Search for the cell housing the specified text and yield its [x, y] center coordinate. 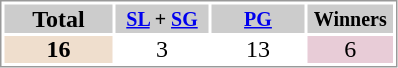
13 [258, 50]
SL + SG [162, 18]
Winners [351, 18]
PG [258, 18]
6 [351, 50]
16 [58, 50]
3 [162, 50]
Total [58, 18]
